Extract the [x, y] coordinate from the center of the cell holding the provided text.  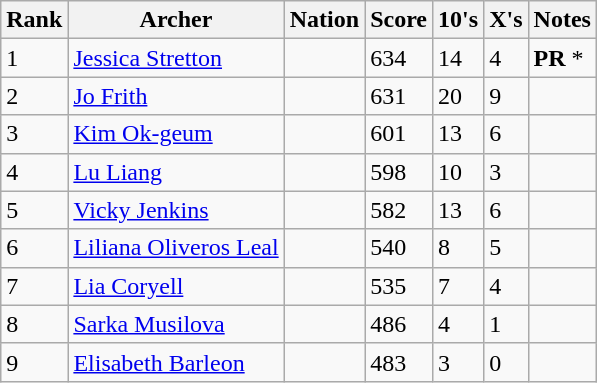
10 [458, 172]
Elisabeth Barleon [176, 362]
Lia Coryell [176, 286]
Jo Frith [176, 96]
Kim Ok-geum [176, 134]
634 [399, 58]
535 [399, 286]
Jessica Stretton [176, 58]
20 [458, 96]
2 [34, 96]
Archer [176, 20]
Sarka Musilova [176, 324]
Nation [324, 20]
601 [399, 134]
Score [399, 20]
631 [399, 96]
Notes [562, 20]
Vicky Jenkins [176, 210]
540 [399, 248]
10's [458, 20]
Liliana Oliveros Leal [176, 248]
598 [399, 172]
PR * [562, 58]
0 [506, 362]
X's [506, 20]
483 [399, 362]
582 [399, 210]
Lu Liang [176, 172]
486 [399, 324]
14 [458, 58]
Rank [34, 20]
